Determine the (x, y) coordinate at the center of the cell enclosing the given text.  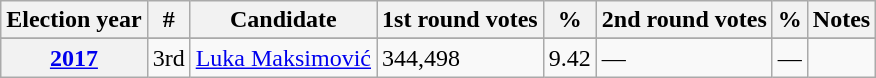
344,498 (460, 58)
Luka Maksimović (283, 58)
Candidate (283, 20)
3rd (168, 58)
1st round votes (460, 20)
Notes (841, 20)
Election year (74, 20)
2017 (74, 58)
# (168, 20)
2nd round votes (684, 20)
9.42 (570, 58)
